For the text-containing cell, return its midpoint in (X, Y) coordinate format. 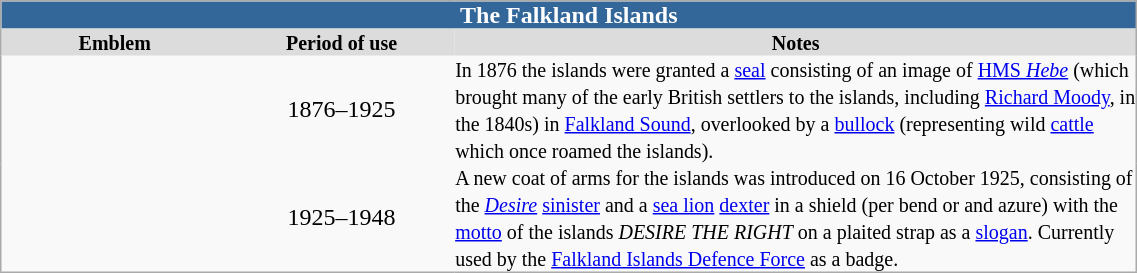
Period of use (342, 42)
1876–1925 (342, 110)
The Falkland Islands (569, 15)
1925–1948 (342, 218)
Notes (796, 42)
Emblem (114, 42)
